From the cell containing the given text, extract its center point as (X, Y) coordinate. 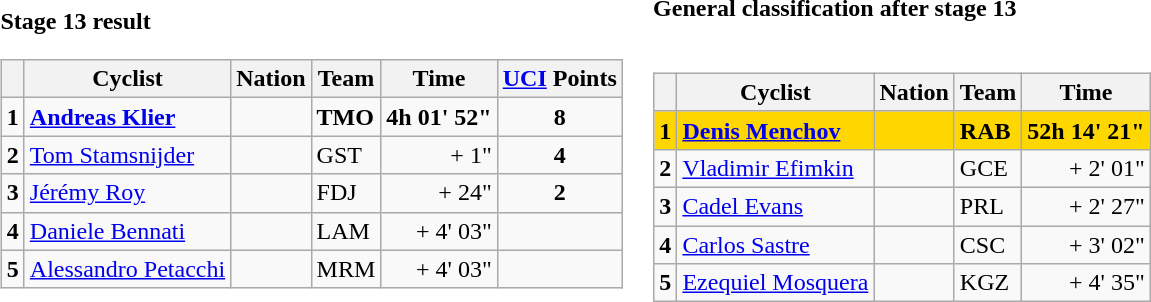
KGZ (988, 283)
GST (346, 155)
+ 2' 01" (1086, 168)
CSC (988, 245)
Carlos Sastre (776, 245)
TMO (346, 117)
+ 1" (439, 155)
FDJ (346, 193)
+ 4' 35" (1086, 283)
Alessandro Petacchi (127, 269)
RAB (988, 130)
PRL (988, 206)
+ 3' 02" (1086, 245)
4h 01' 52" (439, 117)
+ 24" (439, 193)
52h 14' 21" (1086, 130)
Jérémy Roy (127, 193)
LAM (346, 231)
+ 2' 27" (1086, 206)
GCE (988, 168)
Andreas Klier (127, 117)
MRM (346, 269)
Ezequiel Mosquera (776, 283)
Denis Menchov (776, 130)
Cadel Evans (776, 206)
UCI Points (560, 79)
Tom Stamsnijder (127, 155)
Vladimir Efimkin (776, 168)
Daniele Bennati (127, 231)
8 (560, 117)
